Determine the [X, Y] coordinate at the center of the cell enclosing the given text.  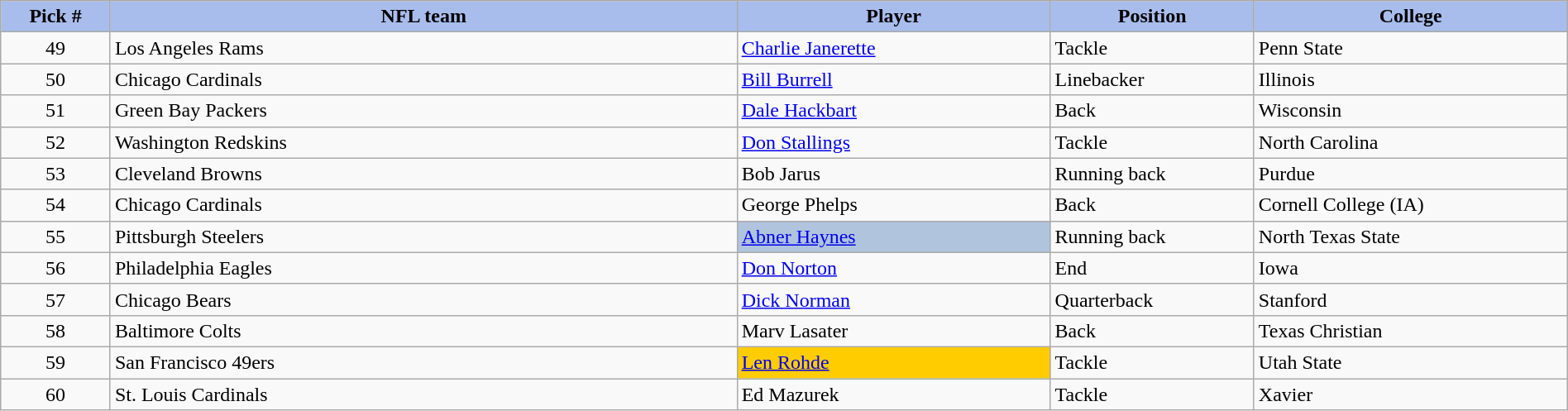
Texas Christian [1411, 331]
Cornell College (IA) [1411, 205]
51 [56, 111]
Xavier [1411, 394]
North Carolina [1411, 142]
54 [56, 205]
Cleveland Browns [423, 174]
Don Stallings [893, 142]
Pittsburgh Steelers [423, 237]
Don Norton [893, 268]
Illinois [1411, 79]
58 [56, 331]
Charlie Janerette [893, 48]
52 [56, 142]
Player [893, 17]
College [1411, 17]
60 [56, 394]
Marv Lasater [893, 331]
57 [56, 299]
Philadelphia Eagles [423, 268]
NFL team [423, 17]
Iowa [1411, 268]
55 [56, 237]
Bill Burrell [893, 79]
Linebacker [1152, 79]
50 [56, 79]
George Phelps [893, 205]
Chicago Bears [423, 299]
59 [56, 362]
Purdue [1411, 174]
San Francisco 49ers [423, 362]
Position [1152, 17]
Utah State [1411, 362]
St. Louis Cardinals [423, 394]
Baltimore Colts [423, 331]
Bob Jarus [893, 174]
Penn State [1411, 48]
Dick Norman [893, 299]
Len Rohde [893, 362]
Stanford [1411, 299]
Green Bay Packers [423, 111]
56 [56, 268]
Dale Hackbart [893, 111]
Abner Haynes [893, 237]
End [1152, 268]
Quarterback [1152, 299]
Ed Mazurek [893, 394]
Washington Redskins [423, 142]
Wisconsin [1411, 111]
49 [56, 48]
Pick # [56, 17]
Los Angeles Rams [423, 48]
53 [56, 174]
North Texas State [1411, 237]
